Determine the (x, y) coordinate at the center of the cell enclosing the given text.  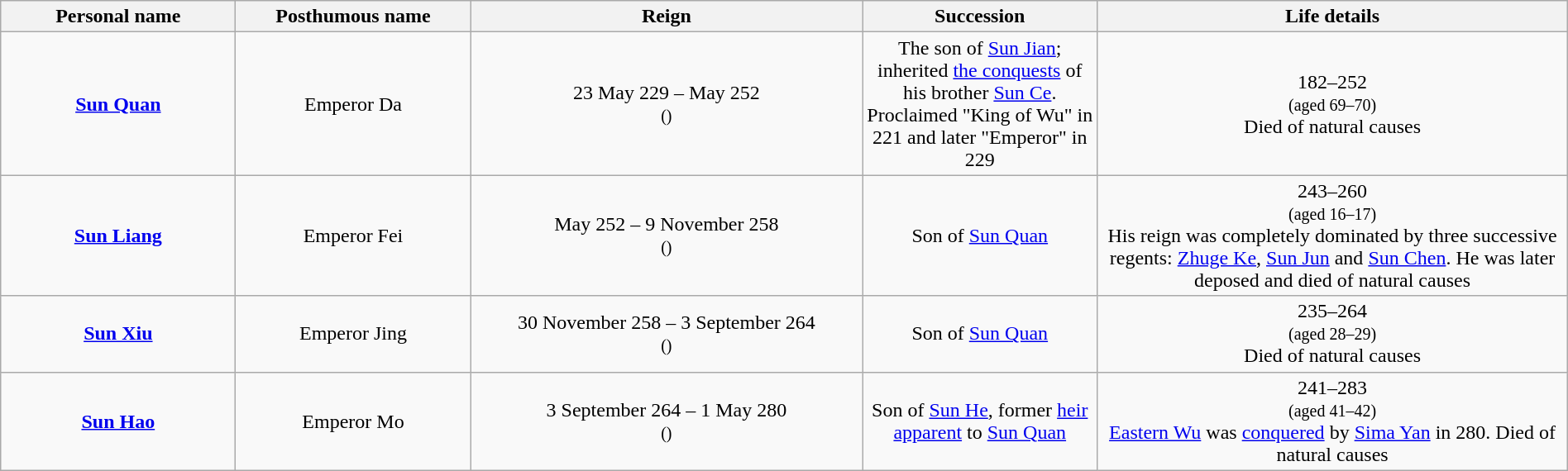
3 September 264 – 1 May 280() (667, 421)
235–264(aged 28–29)Died of natural causes (1332, 334)
May 252 – 9 November 258() (667, 235)
Reign (667, 17)
241–283(aged 41–42)Eastern Wu was conquered by Sima Yan in 280. Died of natural causes (1332, 421)
182–252(aged 69–70)Died of natural causes (1332, 104)
Emperor Mo (353, 421)
Personal name (118, 17)
Succession (980, 17)
30 November 258 – 3 September 264() (667, 334)
Sun Hao (118, 421)
The son of Sun Jian; inherited the conquests of his brother Sun Ce. Proclaimed "King of Wu" in 221 and later "Emperor" in 229 (980, 104)
Sun Quan (118, 104)
Emperor Da (353, 104)
Sun Xiu (118, 334)
23 May 229 – May 252() (667, 104)
Life details (1332, 17)
Posthumous name (353, 17)
Sun Liang (118, 235)
Son of Sun He, former heir apparent to Sun Quan (980, 421)
Emperor Fei (353, 235)
Emperor Jing (353, 334)
